Scan for the cell matching the given text and deliver its (X, Y) coordinate at center. 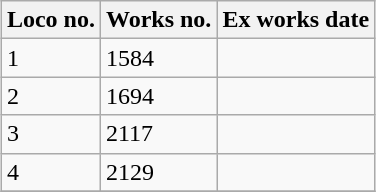
Works no. (158, 20)
4 (50, 172)
Loco no. (50, 20)
2 (50, 96)
1694 (158, 96)
Ex works date (296, 20)
1 (50, 58)
1584 (158, 58)
3 (50, 134)
2117 (158, 134)
2129 (158, 172)
